Output the (x, y) coordinate of the center of the cell containing the given text.  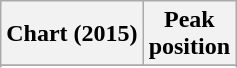
Chart (2015) (72, 34)
Peak position (189, 34)
